For the text-containing cell, return its midpoint in (x, y) coordinate format. 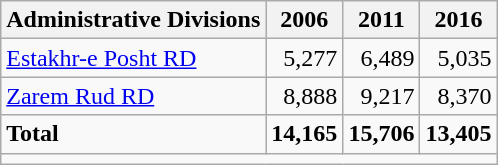
2011 (382, 20)
8,888 (304, 96)
2006 (304, 20)
14,165 (304, 134)
5,035 (458, 58)
5,277 (304, 58)
15,706 (382, 134)
Total (134, 134)
6,489 (382, 58)
8,370 (458, 96)
13,405 (458, 134)
Administrative Divisions (134, 20)
9,217 (382, 96)
Zarem Rud RD (134, 96)
Estakhr-e Posht RD (134, 58)
2016 (458, 20)
